Search for the cell housing the specified text and yield its (x, y) center coordinate. 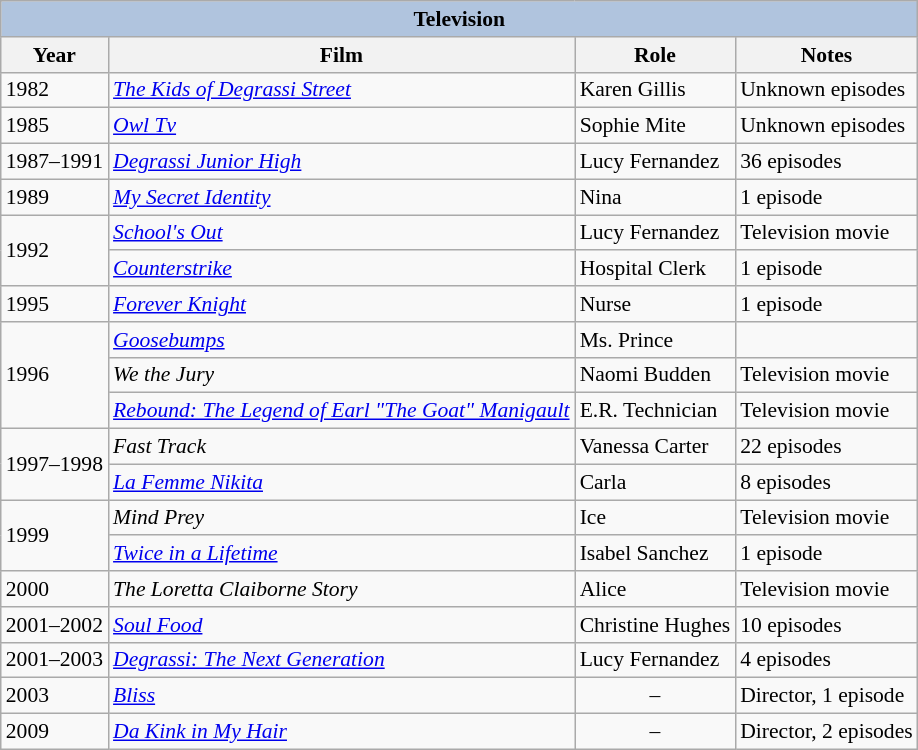
School's Out (342, 233)
Owl Tv (342, 126)
1992 (54, 250)
22 episodes (826, 447)
Rebound: The Legend of Earl "The Goat" Manigault (342, 411)
Counterstrike (342, 269)
Alice (656, 589)
Ms. Prince (656, 340)
Director, 2 episodes (826, 732)
Forever Knight (342, 304)
Fast Track (342, 447)
Hospital Clerk (656, 269)
1995 (54, 304)
E.R. Technician (656, 411)
Christine Hughes (656, 625)
Role (656, 55)
10 episodes (826, 625)
Soul Food (342, 625)
1985 (54, 126)
The Loretta Claiborne Story (342, 589)
2001–2002 (54, 625)
1997–1998 (54, 464)
My Secret Identity (342, 197)
Vanessa Carter (656, 447)
Mind Prey (342, 518)
La Femme Nikita (342, 482)
Karen Gillis (656, 90)
Degrassi Junior High (342, 162)
Notes (826, 55)
Naomi Budden (656, 375)
1987–1991 (54, 162)
Director, 1 episode (826, 696)
Year (54, 55)
36 episodes (826, 162)
Television (460, 19)
Sophie Mite (656, 126)
2009 (54, 732)
1989 (54, 197)
8 episodes (826, 482)
Film (342, 55)
2003 (54, 696)
Nurse (656, 304)
Isabel Sanchez (656, 554)
Nina (656, 197)
1996 (54, 376)
Ice (656, 518)
2001–2003 (54, 660)
Twice in a Lifetime (342, 554)
We the Jury (342, 375)
Goosebumps (342, 340)
Da Kink in My Hair (342, 732)
2000 (54, 589)
1999 (54, 536)
Carla (656, 482)
1982 (54, 90)
Bliss (342, 696)
4 episodes (826, 660)
The Kids of Degrassi Street (342, 90)
Degrassi: The Next Generation (342, 660)
